From the cell containing the given text, extract its center point as [X, Y] coordinate. 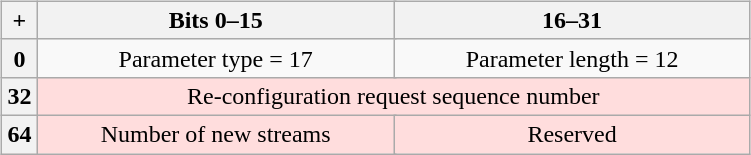
32 [20, 96]
64 [20, 134]
Reserved [572, 134]
+ [20, 20]
Number of new streams [216, 134]
16–31 [572, 20]
Parameter length = 12 [572, 58]
Bits 0–15 [216, 20]
0 [20, 58]
Re-configuration request sequence number [394, 96]
Parameter type = 17 [216, 58]
